Capture the cell that displays the provided text and extract its [x, y] central coordinate. 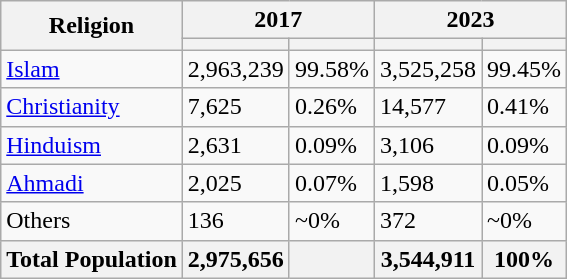
99.58% [332, 69]
3,544,911 [428, 259]
372 [428, 221]
0.05% [524, 183]
100% [524, 259]
99.45% [524, 69]
0.07% [332, 183]
2017 [278, 20]
Total Population [92, 259]
3,106 [428, 145]
2,631 [236, 145]
Others [92, 221]
1,598 [428, 183]
136 [236, 221]
0.41% [524, 107]
Hinduism [92, 145]
2,975,656 [236, 259]
Ahmadi [92, 183]
14,577 [428, 107]
Religion [92, 26]
7,625 [236, 107]
Christianity [92, 107]
2,025 [236, 183]
0.26% [332, 107]
Islam [92, 69]
3,525,258 [428, 69]
2,963,239 [236, 69]
2023 [470, 20]
